Return the (X, Y) coordinate for the center point of the cell that contains the specified text.  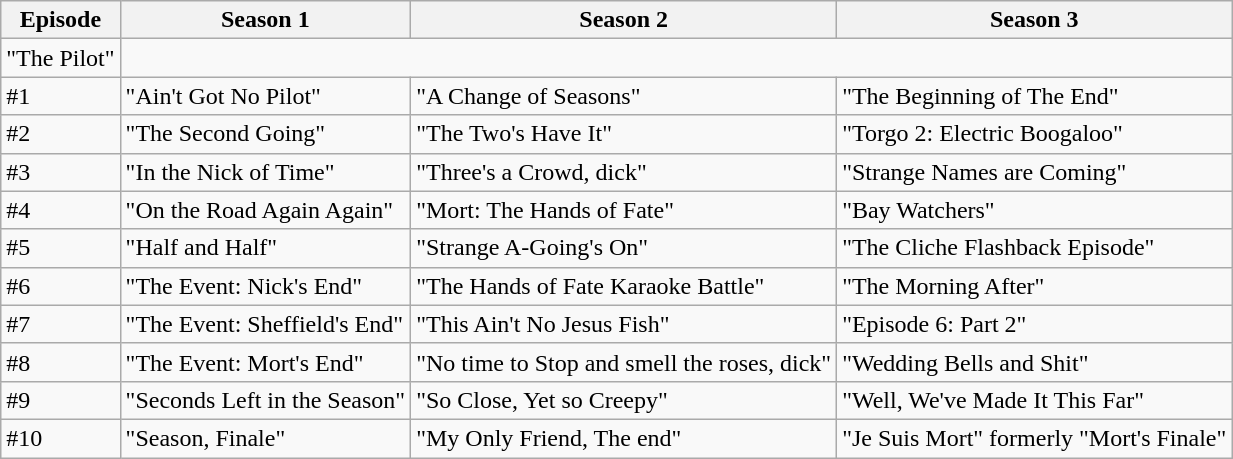
Season 1 (266, 20)
#9 (60, 400)
#1 (60, 96)
"This Ain't No Jesus Fish" (624, 324)
"On the Road Again Again" (266, 210)
#2 (60, 134)
"The Second Going" (266, 134)
Episode (60, 20)
"Three's a Crowd, dick" (624, 172)
"Je Suis Mort" formerly "Mort's Finale" (1034, 438)
"Bay Watchers" (1034, 210)
#4 (60, 210)
"Seconds Left in the Season" (266, 400)
"The Hands of Fate Karaoke Battle" (624, 286)
"In the Nick of Time" (266, 172)
"Ain't Got No Pilot" (266, 96)
"The Event: Mort's End" (266, 362)
#3 (60, 172)
#6 (60, 286)
"Wedding Bells and Shit" (1034, 362)
"The Beginning of The End" (1034, 96)
"No time to Stop and smell the roses, dick" (624, 362)
Season 2 (624, 20)
"The Morning After" (1034, 286)
"Season, Finale" (266, 438)
"The Pilot" (60, 58)
#5 (60, 248)
"The Cliche Flashback Episode" (1034, 248)
"Mort: The Hands of Fate" (624, 210)
"The Event: Nick's End" (266, 286)
"The Event: Sheffield's End" (266, 324)
Season 3 (1034, 20)
#7 (60, 324)
"My Only Friend, The end" (624, 438)
"Strange Names are Coming" (1034, 172)
"Half and Half" (266, 248)
"Strange A-Going's On" (624, 248)
"A Change of Seasons" (624, 96)
"So Close, Yet so Creepy" (624, 400)
"Episode 6: Part 2" (1034, 324)
"Well, We've Made It This Far" (1034, 400)
"Torgo 2: Electric Boogaloo" (1034, 134)
#8 (60, 362)
#10 (60, 438)
"The Two's Have It" (624, 134)
